Locate the cell with the specified text and output its [X, Y] center coordinate. 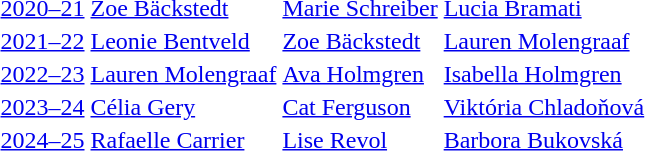
Cat Ferguson [360, 107]
Célia Gery [184, 107]
Leonie Bentveld [184, 41]
Ava Holmgren [360, 74]
Lauren Molengraaf [184, 74]
Zoe Bäckstedt [360, 41]
